Capture the cell that displays the provided text and extract its [x, y] central coordinate. 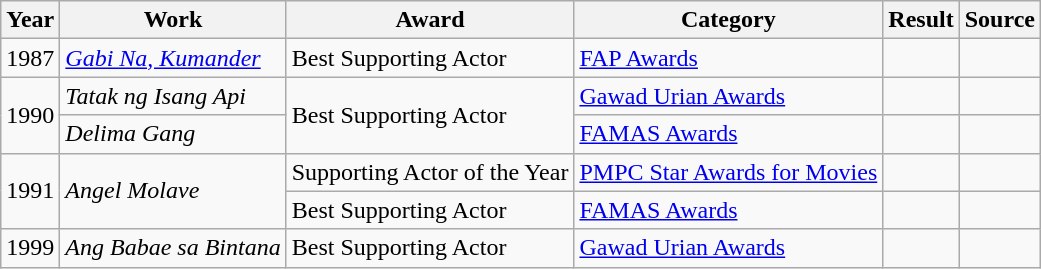
PMPC Star Awards for Movies [728, 172]
Angel Molave [173, 191]
Gabi Na, Kumander [173, 58]
Award [430, 20]
FAP Awards [728, 58]
Delima Gang [173, 134]
1990 [30, 115]
Ang Babae sa Bintana [173, 248]
Tatak ng Isang Api [173, 96]
1987 [30, 58]
1991 [30, 191]
Supporting Actor of the Year [430, 172]
Category [728, 20]
1999 [30, 248]
Year [30, 20]
Source [1000, 20]
Work [173, 20]
Result [921, 20]
